Capture the cell that displays the provided text and extract its (x, y) central coordinate. 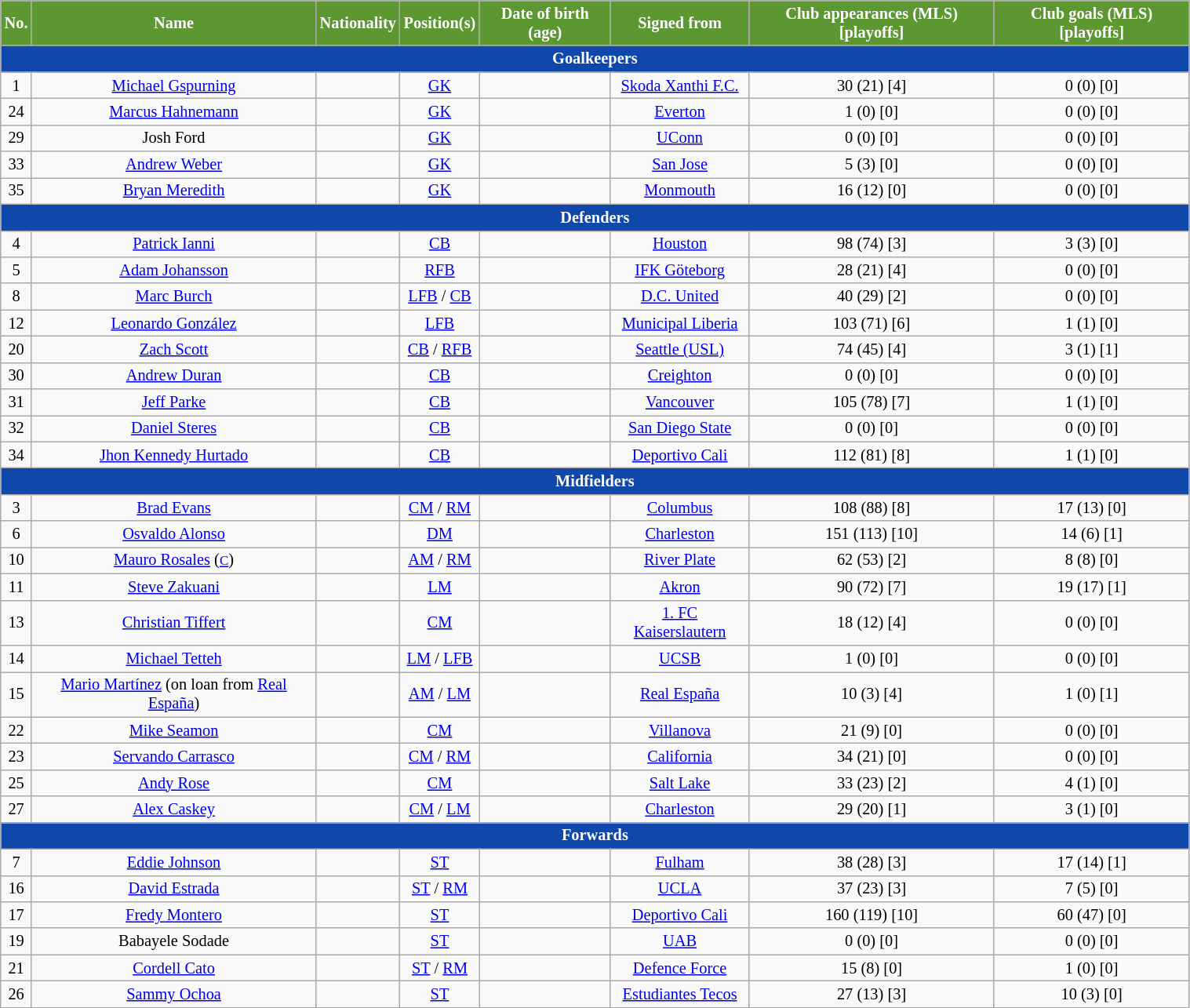
7 (5) [0] (1092, 889)
151 (113) [10] (872, 534)
Signed from (679, 23)
5 (16, 270)
Vancouver (679, 402)
1 (0) [1] (1092, 694)
LM / LFB (439, 658)
Houston (679, 244)
10 (3) [0] (1092, 994)
33 (23) [2] (872, 783)
Name (173, 23)
103 (71) [6] (872, 323)
Brad Evans (173, 508)
74 (45) [4] (872, 349)
30 (21) [4] (872, 86)
28 (21) [4] (872, 270)
DM (439, 534)
34 (16, 455)
20 (16, 349)
Everton (679, 111)
98 (74) [3] (872, 244)
27 (16, 810)
12 (16, 323)
Akron (679, 587)
Mike Seamon (173, 730)
UAB (679, 941)
90 (72) [7] (872, 587)
1 (16, 86)
Nationality (358, 23)
LFB / CB (439, 297)
60 (47) [0] (1092, 915)
Jeff Parke (173, 402)
Andrew Weber (173, 165)
33 (16, 165)
112 (81) [8] (872, 455)
34 (21) [0] (872, 756)
160 (119) [10] (872, 915)
Jhon Kennedy Hurtado (173, 455)
IFK Göteborg (679, 270)
San Diego State (679, 428)
AM / LM (439, 694)
10 (3) [4] (872, 694)
Goalkeepers (595, 59)
RFB (439, 270)
25 (16, 783)
Position(s) (439, 23)
Skoda Xanthi F.C. (679, 86)
Date of birth (age) (544, 23)
Osvaldo Alonso (173, 534)
21 (9) [0] (872, 730)
22 (16, 730)
3 (1) [1] (1092, 349)
CM / LM (439, 810)
15 (16, 694)
Michael Tetteh (173, 658)
19 (17) [1] (1092, 587)
17 (16, 915)
Fredy Montero (173, 915)
62 (53) [2] (872, 560)
Mario Martínez (on loan from Real España) (173, 694)
Sammy Ochoa (173, 994)
UCSB (679, 658)
8 (8) [0] (1092, 560)
29 (20) [1] (872, 810)
24 (16, 111)
26 (16, 994)
8 (16, 297)
11 (16, 587)
D.C. United (679, 297)
CB / RFB (439, 349)
Patrick Ianni (173, 244)
River Plate (679, 560)
Babayele Sodade (173, 941)
David Estrada (173, 889)
40 (29) [2] (872, 297)
Midfielders (595, 481)
32 (16, 428)
Servando Carrasco (173, 756)
10 (16, 560)
4 (1) [0] (1092, 783)
UConn (679, 138)
Club appearances (MLS) [playoffs] (872, 23)
3 (3) [0] (1092, 244)
17 (14) [1] (1092, 862)
Monmouth (679, 191)
Cordell Cato (173, 968)
30 (16, 376)
Bryan Meredith (173, 191)
Leonardo González (173, 323)
13 (16, 623)
14 (6) [1] (1092, 534)
Andrew Duran (173, 376)
15 (8) [0] (872, 968)
1. FC Kaiserslautern (679, 623)
108 (88) [8] (872, 508)
San Jose (679, 165)
Mauro Rosales (C) (173, 560)
Zach Scott (173, 349)
Defence Force (679, 968)
29 (16, 138)
6 (16, 534)
Adam Johansson (173, 270)
Marcus Hahnemann (173, 111)
4 (16, 244)
Creighton (679, 376)
27 (13) [3] (872, 994)
Club goals (MLS) [playoffs] (1092, 23)
Seattle (USL) (679, 349)
23 (16, 756)
Josh Ford (173, 138)
LFB (439, 323)
Eddie Johnson (173, 862)
16 (16, 889)
18 (12) [4] (872, 623)
35 (16, 191)
Estudiantes Tecos (679, 994)
31 (16, 402)
Defenders (595, 217)
3 (1) [0] (1092, 810)
Salt Lake (679, 783)
No. (16, 23)
19 (16, 941)
UCLA (679, 889)
5 (3) [0] (872, 165)
Fulham (679, 862)
37 (23) [3] (872, 889)
Villanova (679, 730)
Christian Tiffert (173, 623)
Steve Zakuani (173, 587)
3 (16, 508)
Forwards (595, 835)
California (679, 756)
Alex Caskey (173, 810)
Municipal Liberia (679, 323)
38 (28) [3] (872, 862)
Andy Rose (173, 783)
7 (16, 862)
21 (16, 968)
14 (16, 658)
Michael Gspurning (173, 86)
Columbus (679, 508)
AM / RM (439, 560)
105 (78) [7] (872, 402)
17 (13) [0] (1092, 508)
Real España (679, 694)
16 (12) [0] (872, 191)
Daniel Steres (173, 428)
Marc Burch (173, 297)
LM (439, 587)
